From the cell containing the given text, extract its center point as [X, Y] coordinate. 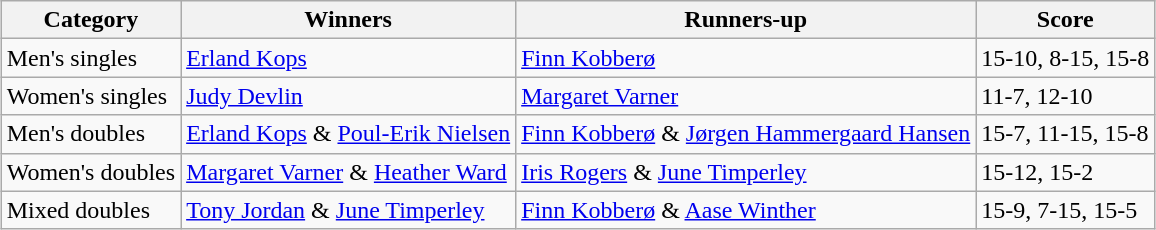
11-7, 12-10 [1066, 96]
Finn Kobberø [746, 58]
Finn Kobberø & Jørgen Hammergaard Hansen [746, 134]
Women's doubles [90, 172]
Mixed doubles [90, 210]
Margaret Varner [746, 96]
15-12, 15-2 [1066, 172]
Erland Kops [348, 58]
Men's doubles [90, 134]
Tony Jordan & June Timperley [348, 210]
Women's singles [90, 96]
Score [1066, 20]
Category [90, 20]
Runners-up [746, 20]
Winners [348, 20]
15-10, 8-15, 15-8 [1066, 58]
Men's singles [90, 58]
Judy Devlin [348, 96]
Finn Kobberø & Aase Winther [746, 210]
Margaret Varner & Heather Ward [348, 172]
Iris Rogers & June Timperley [746, 172]
15-9, 7-15, 15-5 [1066, 210]
15-7, 11-15, 15-8 [1066, 134]
Erland Kops & Poul-Erik Nielsen [348, 134]
